Scan for the cell matching the given text and deliver its (x, y) coordinate at center. 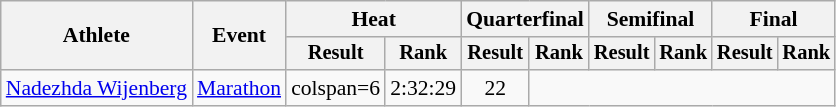
Nadezhda Wijenberg (96, 88)
Event (239, 36)
2:32:29 (423, 88)
Heat (374, 19)
Athlete (96, 36)
22 (495, 88)
colspan=6 (336, 88)
Final (774, 19)
Semifinal (650, 19)
Marathon (239, 88)
Quarterfinal (525, 19)
